Return the (X, Y) coordinate for the center point of the cell that contains the specified text.  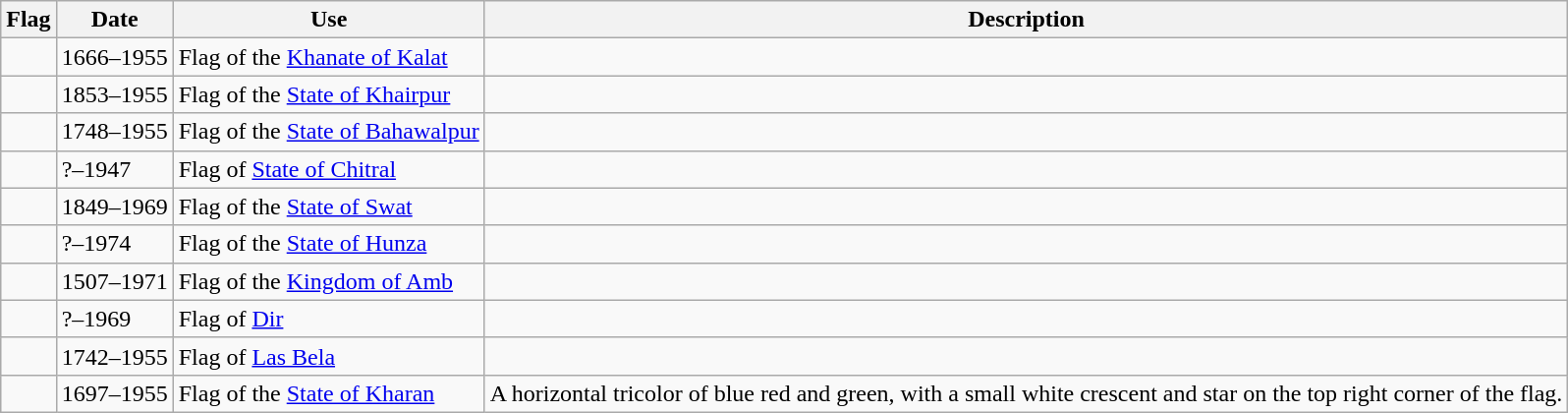
1742–1955 (114, 356)
Flag of Dir (328, 319)
1849–1969 (114, 206)
Description (1026, 20)
Flag (28, 20)
Flag of the State of Kharan (328, 393)
Flag of Las Bela (328, 356)
?–1947 (114, 169)
Use (328, 20)
A horizontal tricolor of blue red and green, with a small white crescent and star on the top right corner of the flag. (1026, 393)
Flag of the Khanate of Kalat (328, 57)
Flag of State of Chitral (328, 169)
Flag of the State of Khairpur (328, 94)
Flag of the State of Swat (328, 206)
Flag of the State of Bahawalpur (328, 132)
Flag of the State of Hunza (328, 244)
Flag of the Kingdom of Amb (328, 281)
1507–1971 (114, 281)
1697–1955 (114, 393)
1666–1955 (114, 57)
1748–1955 (114, 132)
?–1974 (114, 244)
1853–1955 (114, 94)
?–1969 (114, 319)
Date (114, 20)
